For the text-containing cell, return its midpoint in (X, Y) coordinate format. 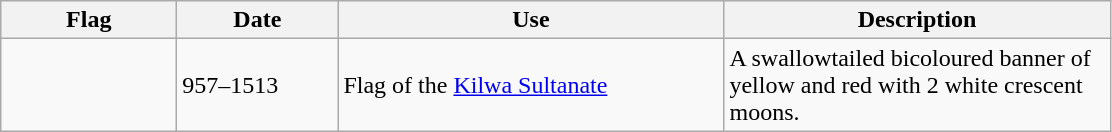
Flag (89, 20)
Description (917, 20)
957–1513 (258, 85)
A swallowtailed bicoloured banner of yellow and red with 2 white crescent moons. (917, 85)
Date (258, 20)
Flag of the Kilwa Sultanate (531, 85)
Use (531, 20)
